Capture the cell that displays the provided text and extract its (X, Y) central coordinate. 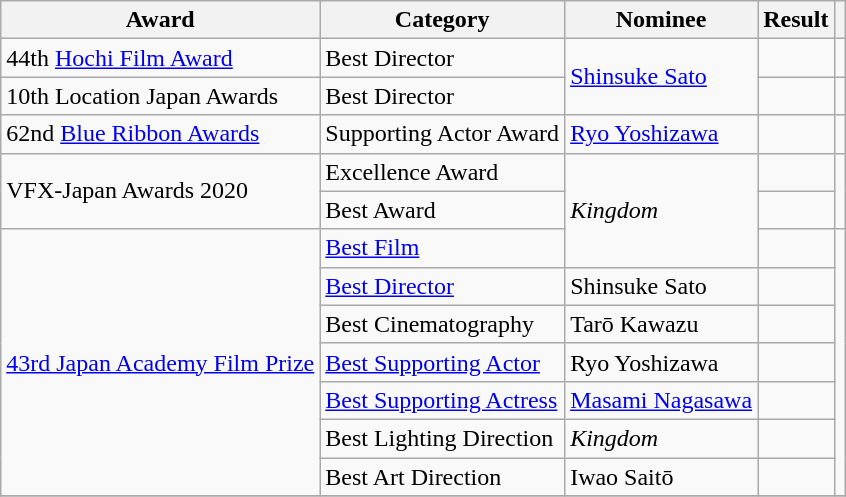
Nominee (662, 20)
Best Supporting Actor (442, 362)
Tarō Kawazu (662, 324)
Supporting Actor Award (442, 134)
Award (160, 20)
Result (796, 20)
Masami Nagasawa (662, 400)
Iwao Saitō (662, 477)
VFX-Japan Awards 2020 (160, 191)
43rd Japan Academy Film Prize (160, 362)
62nd Blue Ribbon Awards (160, 134)
44th Hochi Film Award (160, 58)
Best Art Direction (442, 477)
Best Award (442, 210)
Excellence Award (442, 172)
Best Lighting Direction (442, 438)
Best Film (442, 248)
10th Location Japan Awards (160, 96)
Best Supporting Actress (442, 400)
Category (442, 20)
Best Cinematography (442, 324)
